From the cell containing the given text, extract its center point as (x, y) coordinate. 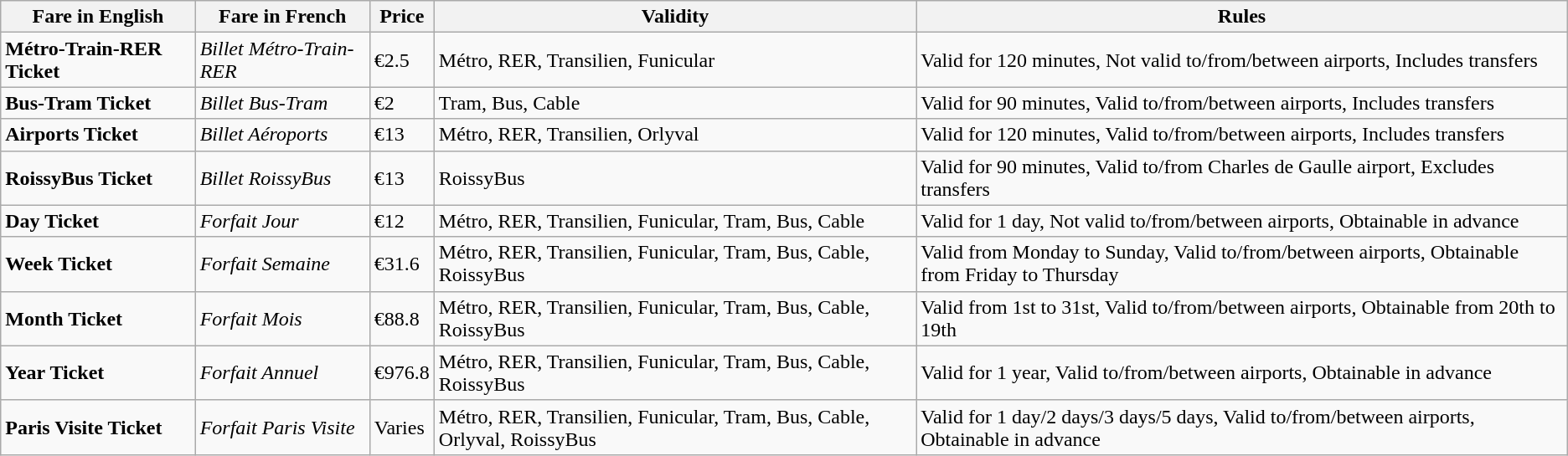
Airports Ticket (98, 135)
Valid for 90 minutes, Valid to/from Charles de Gaulle airport, Excludes transfers (1242, 177)
€88.8 (402, 318)
Year Ticket (98, 373)
Week Ticket (98, 264)
Day Ticket (98, 221)
Valid from 1st to 31st, Valid to/from/between airports, Obtainable from 20th to 19th (1242, 318)
Validity (675, 17)
Billet Aéroports (282, 135)
RoissyBus (675, 177)
Valid for 120 minutes, Not valid to/from/between airports, Includes transfers (1242, 60)
Métro, RER, Transilien, Funicular, Tram, Bus, Cable (675, 221)
Price (402, 17)
Fare in English (98, 17)
Valid for 90 minutes, Valid to/from/between airports, Includes transfers (1242, 103)
Forfait Paris Visite (282, 427)
Forfait Semaine (282, 264)
Paris Visite Ticket (98, 427)
Forfait Mois (282, 318)
Bus-Tram Ticket (98, 103)
Valid for 120 minutes, Valid to/from/between airports, Includes transfers (1242, 135)
Varies (402, 427)
€976.8 (402, 373)
Métro, RER, Transilien, Funicular (675, 60)
Valid for 1 year, Valid to/from/between airports, Obtainable in advance (1242, 373)
Billet Métro-Train-RER (282, 60)
Billet RoissyBus (282, 177)
Forfait Jour (282, 221)
€2.5 (402, 60)
Valid for 1 day/2 days/3 days/5 days, Valid to/from/between airports, Obtainable in advance (1242, 427)
Billet Bus-Tram (282, 103)
RoissyBus Ticket (98, 177)
Fare in French (282, 17)
Forfait Annuel (282, 373)
Rules (1242, 17)
Month Ticket (98, 318)
€12 (402, 221)
Valid for 1 day, Not valid to/from/between airports, Obtainable in advance (1242, 221)
Métro, RER, Transilien, Funicular, Tram, Bus, Cable, Orlyval, RoissyBus (675, 427)
Tram, Bus, Cable (675, 103)
Métro, RER, Transilien, Orlyval (675, 135)
€2 (402, 103)
Valid from Monday to Sunday, Valid to/from/between airports, Obtainable from Friday to Thursday (1242, 264)
€31.6 (402, 264)
Métro-Train-RER Ticket (98, 60)
